Capture the cell that displays the provided text and extract its (x, y) central coordinate. 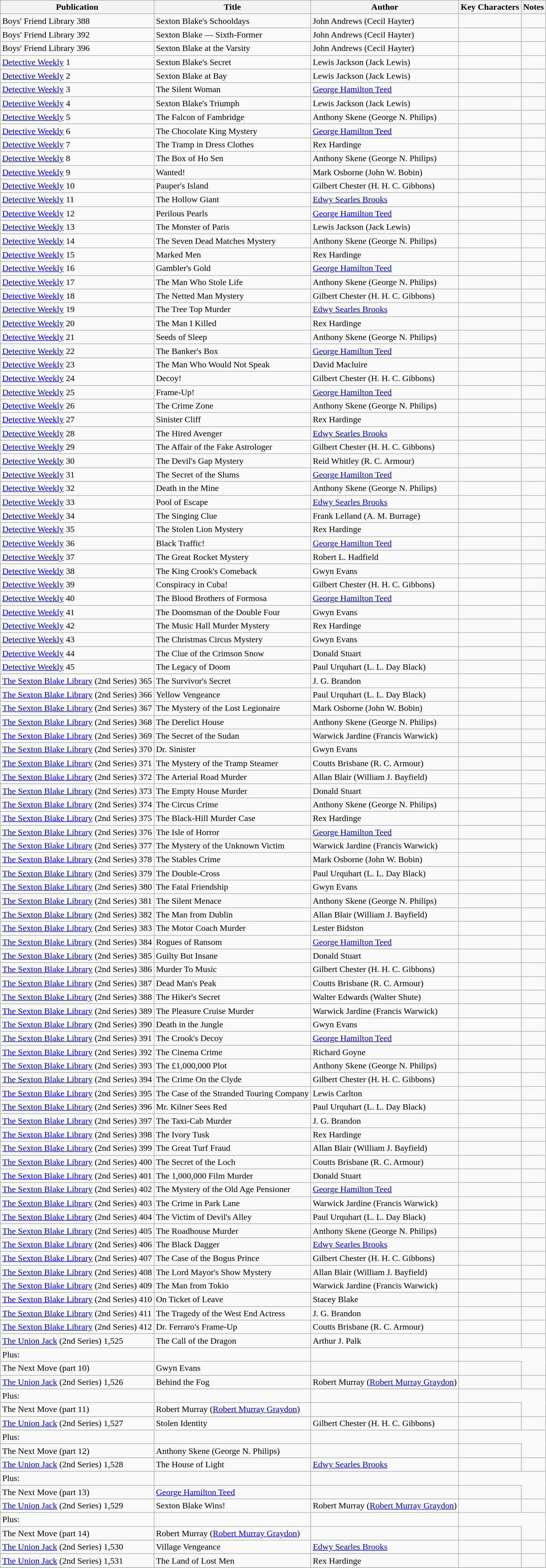
Pool of Escape (232, 502)
The Sexton Blake Library (2nd Series) 369 (77, 736)
The Sexton Blake Library (2nd Series) 403 (77, 1203)
Sexton Blake — Sixth-Former (232, 35)
Arthur J. Palk (385, 1341)
Detective Weekly 19 (77, 310)
Sinister Cliff (232, 420)
Frank Lelland (A. M. Burrage) (385, 516)
Detective Weekly 12 (77, 213)
The Case of the Bogus Prince (232, 1258)
The Mystery of the Tramp Steamer (232, 763)
The Sexton Blake Library (2nd Series) 405 (77, 1231)
The Sexton Blake Library (2nd Series) 409 (77, 1286)
Seeds of Sleep (232, 337)
Detective Weekly 33 (77, 502)
The Union Jack (2nd Series) 1,525 (77, 1341)
Detective Weekly 45 (77, 667)
The Sexton Blake Library (2nd Series) 381 (77, 901)
Detective Weekly 38 (77, 571)
The Land of Lost Men (232, 1561)
Detective Weekly 4 (77, 103)
Detective Weekly 22 (77, 351)
Detective Weekly 7 (77, 144)
Conspiracy in Cuba! (232, 584)
Boys' Friend Library 392 (77, 35)
The Hollow Giant (232, 200)
Detective Weekly 17 (77, 282)
The Netted Man Mystery (232, 296)
The Man Who Would Not Speak (232, 364)
The Arterial Road Murder (232, 777)
The Next Move (part 14) (77, 1533)
The Sexton Blake Library (2nd Series) 402 (77, 1189)
The Fatal Friendship (232, 887)
Detective Weekly 9 (77, 172)
The Sexton Blake Library (2nd Series) 371 (77, 763)
The Sexton Blake Library (2nd Series) 373 (77, 791)
Decoy! (232, 378)
Death in the Mine (232, 488)
The Sexton Blake Library (2nd Series) 399 (77, 1148)
Detective Weekly 8 (77, 158)
The Sexton Blake Library (2nd Series) 396 (77, 1107)
Detective Weekly 16 (77, 268)
The Chocolate King Mystery (232, 131)
Detective Weekly 10 (77, 186)
The Monster of Paris (232, 227)
Sexton Blake Wins! (232, 1506)
The Sexton Blake Library (2nd Series) 372 (77, 777)
Detective Weekly 43 (77, 640)
The Secret of the Slums (232, 475)
Village Vengeance (232, 1547)
Yellow Vengeance (232, 695)
The Derelict House (232, 722)
Detective Weekly 28 (77, 433)
Gambler's Gold (232, 268)
The Sexton Blake Library (2nd Series) 410 (77, 1300)
Detective Weekly 26 (77, 406)
The King Crook's Comeback (232, 571)
The Sexton Blake Library (2nd Series) 392 (77, 1052)
The Sexton Blake Library (2nd Series) 378 (77, 860)
Dr. Ferraro's Frame-Up (232, 1327)
The Victim of Devil's Alley (232, 1217)
Title (232, 7)
Detective Weekly 34 (77, 516)
The Mystery of the Old Age Pensioner (232, 1189)
Detective Weekly 30 (77, 461)
The Empty House Murder (232, 791)
The Sexton Blake Library (2nd Series) 367 (77, 708)
The Sexton Blake Library (2nd Series) 385 (77, 956)
Detective Weekly 15 (77, 255)
The Great Rocket Mystery (232, 557)
The Stolen Lion Mystery (232, 530)
The Sexton Blake Library (2nd Series) 407 (77, 1258)
Sexton Blake's Schooldays (232, 21)
Sexton Blake's Secret (232, 62)
The House of Light (232, 1464)
The Case of the Stranded Touring Company (232, 1093)
The Affair of the Fake Astrologer (232, 447)
The Next Move (part 13) (77, 1492)
Detective Weekly 39 (77, 584)
Perilous Pearls (232, 213)
The Seven Dead Matches Mystery (232, 241)
The Call of the Dragon (232, 1341)
Richard Goyne (385, 1052)
The Sexton Blake Library (2nd Series) 397 (77, 1121)
Boys' Friend Library 388 (77, 21)
The Sexton Blake Library (2nd Series) 376 (77, 832)
Robert L. Hadfield (385, 557)
The Sexton Blake Library (2nd Series) 391 (77, 1038)
The Sexton Blake Library (2nd Series) 375 (77, 818)
The Next Move (part 10) (77, 1368)
Stolen Identity (232, 1423)
Pauper's Island (232, 186)
Detective Weekly 2 (77, 76)
Detective Weekly 1 (77, 62)
Death in the Jungle (232, 1024)
The Hired Avenger (232, 433)
The Sexton Blake Library (2nd Series) 406 (77, 1244)
The Crime in Park Lane (232, 1203)
Dead Man's Peak (232, 983)
The Stables Crime (232, 860)
The Falcon of Fambridge (232, 117)
Black Traffic! (232, 543)
Detective Weekly 42 (77, 626)
Detective Weekly 18 (77, 296)
The Mystery of the Unknown Victim (232, 846)
The Union Jack (2nd Series) 1,528 (77, 1464)
The Singing Clue (232, 516)
The Crook's Decoy (232, 1038)
The Motor Coach Murder (232, 928)
Lewis Carlton (385, 1093)
The Clue of the Crimson Snow (232, 653)
The Sexton Blake Library (2nd Series) 370 (77, 750)
The Union Jack (2nd Series) 1,526 (77, 1382)
The Silent Woman (232, 90)
Author (385, 7)
Lester Bidston (385, 928)
Mr. Kilner Sees Red (232, 1107)
Marked Men (232, 255)
The Crime Zone (232, 406)
The Sexton Blake Library (2nd Series) 387 (77, 983)
The £1,000,000 Plot (232, 1066)
The Pleasure Cruise Murder (232, 1011)
The Black-Hill Murder Case (232, 818)
Publication (77, 7)
The Crime On the Clyde (232, 1080)
The Hiker's Secret (232, 997)
The Lord Mayor's Show Mystery (232, 1272)
The Great Turf Fraud (232, 1148)
Rogues of Ransom (232, 942)
Detective Weekly 36 (77, 543)
The Tree Top Murder (232, 310)
The Christmas Circus Mystery (232, 640)
The Banker's Box (232, 351)
Reid Whitley (R. C. Armour) (385, 461)
The Circus Crime (232, 804)
The Sexton Blake Library (2nd Series) 382 (77, 915)
Dr. Sinister (232, 750)
Detective Weekly 14 (77, 241)
Sexton Blake at Bay (232, 76)
Detective Weekly 41 (77, 612)
Detective Weekly 23 (77, 364)
The Sexton Blake Library (2nd Series) 388 (77, 997)
The Man from Tokio (232, 1286)
Notes (533, 7)
Detective Weekly 37 (77, 557)
The Man I Killed (232, 323)
The Sexton Blake Library (2nd Series) 398 (77, 1135)
David Macluire (385, 364)
Detective Weekly 40 (77, 598)
The Black Dagger (232, 1244)
Detective Weekly 3 (77, 90)
The Sexton Blake Library (2nd Series) 377 (77, 846)
The Cinema Crime (232, 1052)
Detective Weekly 6 (77, 131)
The Sexton Blake Library (2nd Series) 386 (77, 969)
The Silent Menace (232, 901)
The Sexton Blake Library (2nd Series) 374 (77, 804)
The Next Move (part 11) (77, 1409)
The Man Who Stole Life (232, 282)
The Union Jack (2nd Series) 1,529 (77, 1506)
On Ticket of Leave (232, 1300)
The Union Jack (2nd Series) 1,527 (77, 1423)
The Sexton Blake Library (2nd Series) 404 (77, 1217)
The 1,000,000 Film Murder (232, 1176)
The Survivor's Secret (232, 681)
Behind the Fog (232, 1382)
The Sexton Blake Library (2nd Series) 401 (77, 1176)
The Man from Dublin (232, 915)
Detective Weekly 35 (77, 530)
Walter Edwards (Walter Shute) (385, 997)
Detective Weekly 5 (77, 117)
The Sexton Blake Library (2nd Series) 408 (77, 1272)
Detective Weekly 21 (77, 337)
The Sexton Blake Library (2nd Series) 384 (77, 942)
The Legacy of Doom (232, 667)
The Sexton Blake Library (2nd Series) 379 (77, 873)
The Sexton Blake Library (2nd Series) 365 (77, 681)
The Roadhouse Murder (232, 1231)
The Taxi-Cab Murder (232, 1121)
Detective Weekly 32 (77, 488)
The Music Hall Murder Mystery (232, 626)
The Ivory Tusk (232, 1135)
Sexton Blake at the Varsity (232, 48)
Boys' Friend Library 396 (77, 48)
Detective Weekly 25 (77, 392)
Frame-Up! (232, 392)
The Sexton Blake Library (2nd Series) 395 (77, 1093)
The Devil's Gap Mystery (232, 461)
The Box of Ho Sen (232, 158)
The Union Jack (2nd Series) 1,530 (77, 1547)
Detective Weekly 24 (77, 378)
The Sexton Blake Library (2nd Series) 368 (77, 722)
The Sexton Blake Library (2nd Series) 383 (77, 928)
The Secret of the Sudan (232, 736)
Key Characters (490, 7)
The Sexton Blake Library (2nd Series) 400 (77, 1162)
The Sexton Blake Library (2nd Series) 411 (77, 1313)
The Secret of the Loch (232, 1162)
Detective Weekly 13 (77, 227)
The Sexton Blake Library (2nd Series) 412 (77, 1327)
Detective Weekly 29 (77, 447)
The Sexton Blake Library (2nd Series) 389 (77, 1011)
The Sexton Blake Library (2nd Series) 380 (77, 887)
The Tramp in Dress Clothes (232, 144)
The Doomsman of the Double Four (232, 612)
Stacey Blake (385, 1300)
The Sexton Blake Library (2nd Series) 393 (77, 1066)
The Sexton Blake Library (2nd Series) 366 (77, 695)
Murder To Music (232, 969)
Detective Weekly 27 (77, 420)
The Mystery of the Lost Legionaire (232, 708)
The Union Jack (2nd Series) 1,531 (77, 1561)
Detective Weekly 20 (77, 323)
The Isle of Horror (232, 832)
Sexton Blake's Triumph (232, 103)
The Tragedy of the West End Actress (232, 1313)
The Sexton Blake Library (2nd Series) 390 (77, 1024)
The Blood Brothers of Formosa (232, 598)
Wanted! (232, 172)
The Sexton Blake Library (2nd Series) 394 (77, 1080)
Detective Weekly 11 (77, 200)
Detective Weekly 31 (77, 475)
The Double-Cross (232, 873)
Guilty But Insane (232, 956)
Detective Weekly 44 (77, 653)
The Next Move (part 12) (77, 1451)
